Detect which cell encompasses the target text, then output its [x, y] center coordinate. 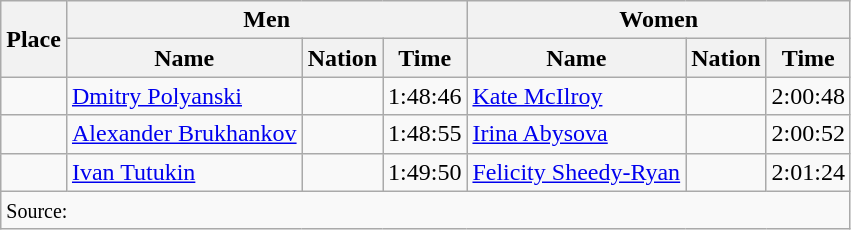
1:48:55 [425, 134]
Place [34, 39]
Ivan Tutukin [184, 172]
Men [266, 20]
2:00:48 [808, 96]
1:49:50 [425, 172]
Kate McIlroy [576, 96]
2:01:24 [808, 172]
Irina Abysova [576, 134]
Felicity Sheedy-Ryan [576, 172]
Women [659, 20]
1:48:46 [425, 96]
Alexander Brukhankov [184, 134]
2:00:52 [808, 134]
Source: [426, 210]
Dmitry Polyanski [184, 96]
